Identify which cell holds the provided text, then report its (X, Y) central coordinate. 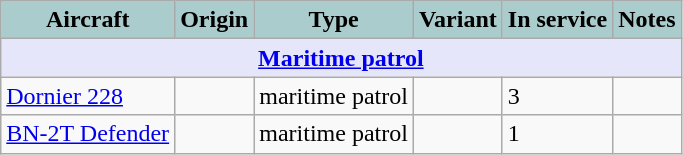
Type (334, 20)
Aircraft (88, 20)
3 (557, 96)
Origin (214, 20)
1 (557, 134)
In service (557, 20)
BN-2T Defender (88, 134)
Variant (458, 20)
Dornier 228 (88, 96)
Notes (647, 20)
Maritime patrol (341, 58)
